Provide the (x, y) coordinate of the cell's center where the given text is located.  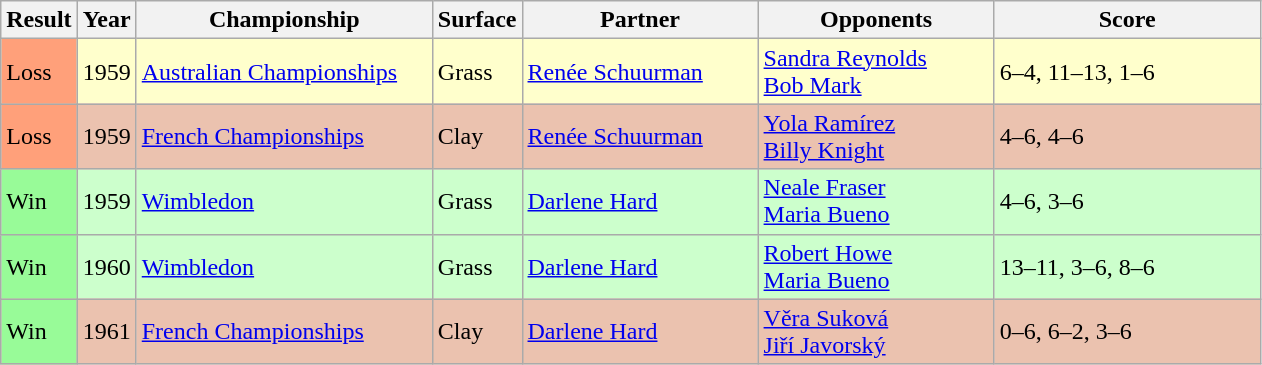
Score (1127, 20)
Partner (640, 20)
Neale Fraser Maria Bueno (876, 202)
Result (39, 20)
0–6, 6–2, 3–6 (1127, 332)
Championship (284, 20)
13–11, 3–6, 8–6 (1127, 266)
Year (106, 20)
Australian Championships (284, 72)
1960 (106, 266)
Sandra Reynolds Bob Mark (876, 72)
Yola Ramírez Billy Knight (876, 136)
Robert Howe Maria Bueno (876, 266)
4–6, 3–6 (1127, 202)
6–4, 11–13, 1–6 (1127, 72)
Surface (477, 20)
1961 (106, 332)
Věra Suková Jiří Javorský (876, 332)
4–6, 4–6 (1127, 136)
Opponents (876, 20)
